Identify which cell holds the provided text, then report its (x, y) central coordinate. 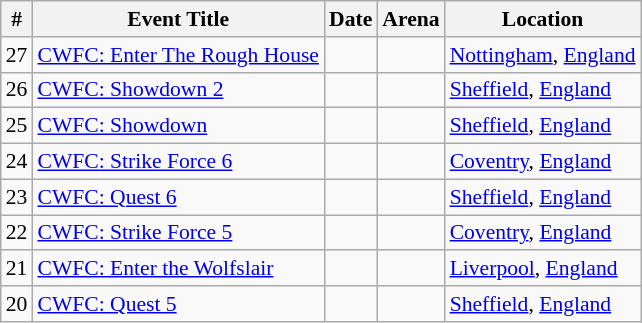
27 (17, 55)
CWFC: Showdown (178, 126)
Event Title (178, 19)
Date (350, 19)
25 (17, 126)
CWFC: Showdown 2 (178, 90)
CWFC: Strike Force 5 (178, 233)
Arena (410, 19)
Nottingham, England (543, 55)
20 (17, 304)
# (17, 19)
24 (17, 162)
23 (17, 197)
CWFC: Quest 6 (178, 197)
CWFC: Enter the Wolfslair (178, 269)
26 (17, 90)
CWFC: Strike Force 6 (178, 162)
22 (17, 233)
21 (17, 269)
CWFC: Enter The Rough House (178, 55)
CWFC: Quest 5 (178, 304)
Liverpool, England (543, 269)
Location (543, 19)
